Find where the given text appears and provide that cell's center as [x, y] coordinate. 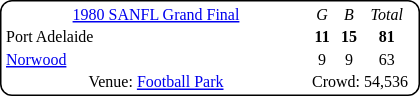
Total [386, 14]
Norwood [156, 60]
1980 SANFL Grand Final [156, 14]
63 [386, 60]
15 [349, 37]
Crowd: 54,536 [360, 82]
Port Adelaide [156, 37]
G [322, 14]
B [349, 14]
11 [322, 37]
81 [386, 37]
Venue: Football Park [156, 82]
